Provide the (x, y) coordinate of the cell's center where the given text is located.  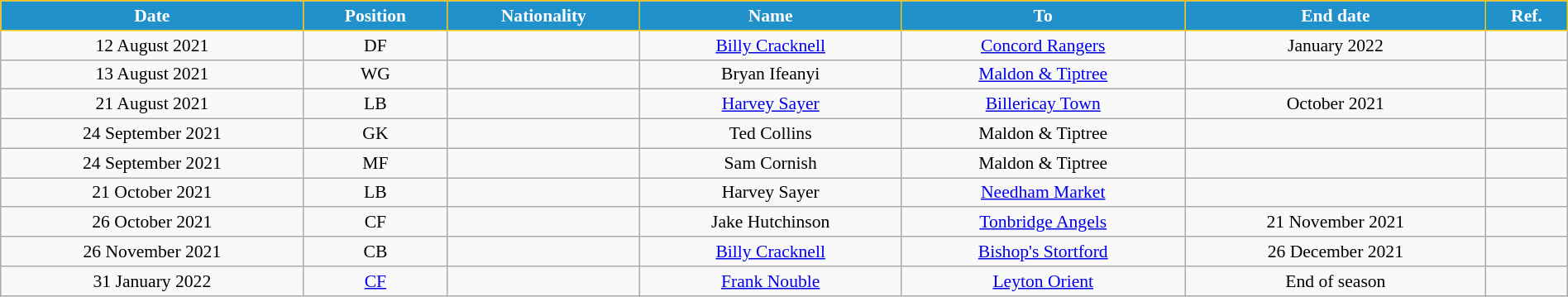
26 November 2021 (152, 251)
Concord Rangers (1042, 46)
26 December 2021 (1336, 251)
End of season (1336, 281)
Ref. (1527, 16)
21 October 2021 (152, 193)
Frank Nouble (771, 281)
End date (1336, 16)
Bryan Ifeanyi (771, 74)
31 January 2022 (152, 281)
21 August 2021 (152, 104)
13 August 2021 (152, 74)
WG (375, 74)
DF (375, 46)
Sam Cornish (771, 163)
CB (375, 251)
To (1042, 16)
October 2021 (1336, 104)
Leyton Orient (1042, 281)
Billericay Town (1042, 104)
Bishop's Stortford (1042, 251)
MF (375, 163)
January 2022 (1336, 46)
Needham Market (1042, 193)
Ted Collins (771, 134)
Nationality (544, 16)
GK (375, 134)
Tonbridge Angels (1042, 223)
Name (771, 16)
21 November 2021 (1336, 223)
Jake Hutchinson (771, 223)
Position (375, 16)
Date (152, 16)
12 August 2021 (152, 46)
26 October 2021 (152, 223)
